For the text-containing cell, return its midpoint in (x, y) coordinate format. 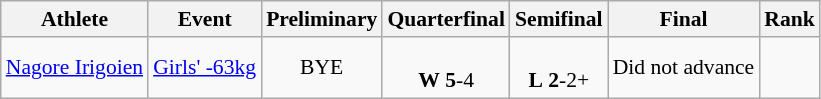
Rank (790, 19)
Event (204, 19)
Semifinal (559, 19)
Girls' -63kg (204, 68)
Nagore Irigoien (74, 68)
BYE (322, 68)
Athlete (74, 19)
L 2-2+ (559, 68)
Did not advance (684, 68)
Preliminary (322, 19)
W 5-4 (446, 68)
Final (684, 19)
Quarterfinal (446, 19)
